Identify which cell holds the provided text, then report its (x, y) central coordinate. 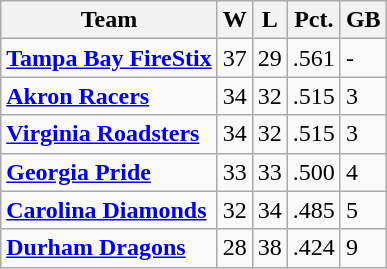
.561 (314, 58)
L (270, 20)
Tampa Bay FireStix (109, 58)
W (234, 20)
29 (270, 58)
Akron Racers (109, 96)
Virginia Roadsters (109, 134)
.424 (314, 248)
GB (363, 20)
5 (363, 210)
- (363, 58)
.485 (314, 210)
Pct. (314, 20)
Team (109, 20)
Georgia Pride (109, 172)
37 (234, 58)
38 (270, 248)
28 (234, 248)
.500 (314, 172)
4 (363, 172)
Durham Dragons (109, 248)
Carolina Diamonds (109, 210)
9 (363, 248)
